Scan for the cell matching the given text and deliver its (x, y) coordinate at center. 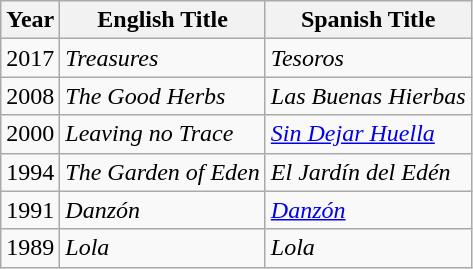
1994 (30, 172)
English Title (162, 20)
Leaving no Trace (162, 134)
1991 (30, 210)
Spanish Title (368, 20)
Sin Dejar Huella (368, 134)
Treasures (162, 58)
1989 (30, 248)
El Jardín del Edén (368, 172)
Tesoros (368, 58)
2000 (30, 134)
Year (30, 20)
The Good Herbs (162, 96)
2017 (30, 58)
Las Buenas Hierbas (368, 96)
The Garden of Eden (162, 172)
2008 (30, 96)
